Output the [x, y] coordinate of the center of the cell containing the given text.  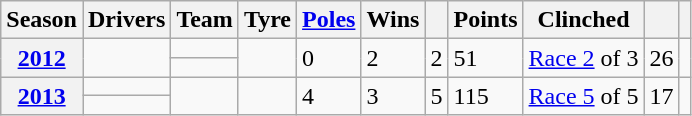
3 [393, 96]
115 [486, 96]
26 [662, 58]
Race 2 of 3 [584, 58]
Drivers [126, 20]
5 [436, 96]
4 [329, 96]
Wins [393, 20]
Points [486, 20]
2012 [42, 58]
Race 5 of 5 [584, 96]
0 [329, 58]
2013 [42, 96]
Team [205, 20]
17 [662, 96]
Poles [329, 20]
Tyre [267, 20]
Season [42, 20]
Clinched [584, 20]
51 [486, 58]
